Return the (X, Y) coordinate for the center point of the cell that contains the specified text.  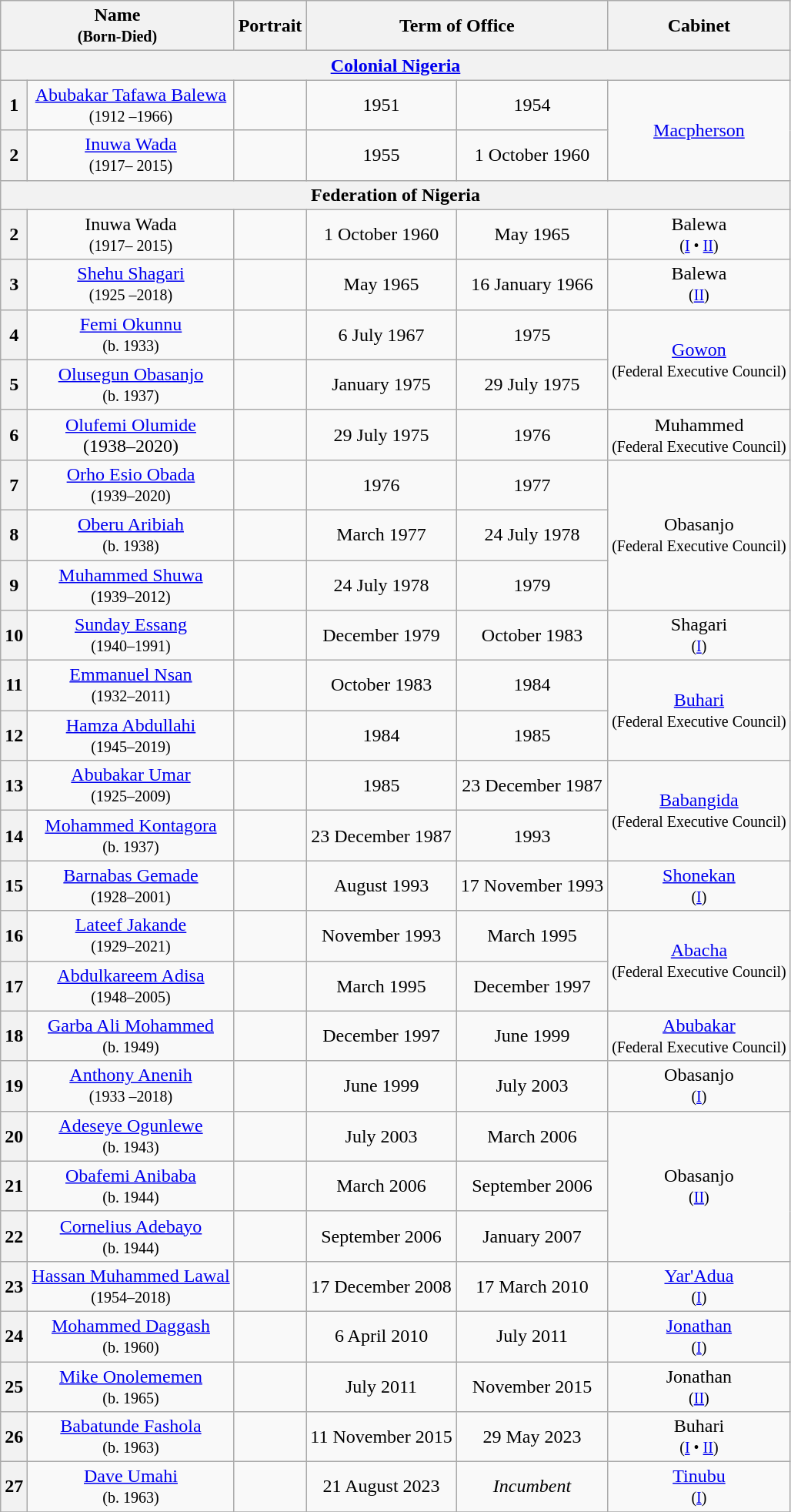
Abubakar(Federal Executive Council) (699, 1036)
1975 (532, 334)
6 July 1967 (382, 334)
Babangida(Federal Executive Council) (699, 811)
Emmanuel Nsan(1932–2011) (131, 685)
23 (14, 1286)
November 2015 (532, 1386)
17 November 1993 (532, 885)
Adeseye Ogunlewe(b. 1943) (131, 1136)
9 (14, 585)
3 (14, 285)
Balewa(II) (699, 285)
Oberu Aribiah(b. 1938) (131, 534)
Incumbent (532, 1487)
12 (14, 736)
24 (14, 1336)
17 December 2008 (382, 1286)
Sunday Essang(1940–1991) (131, 636)
Muhammed Shuwa(1939–2012) (131, 585)
Obafemi Anibaba(b. 1944) (131, 1186)
Anthony Anenih(1933 –2018) (131, 1085)
Cabinet (699, 26)
Federation of Nigeria (395, 195)
5 (14, 385)
21 August 2023 (382, 1487)
Balewa(I • II) (699, 234)
25 (14, 1386)
1955 (382, 156)
1977 (532, 485)
Abacha(Federal Executive Council) (699, 961)
27 (14, 1487)
1 (14, 105)
Abubakar Tafawa Balewa(1912 –1966) (131, 105)
Term of Office (457, 26)
Name(Born-Died) (117, 26)
26 (14, 1437)
10 (14, 636)
Orho Esio Obada(1939–2020) (131, 485)
14 (14, 836)
August 1993 (382, 885)
Hassan Muhammed Lawal(1954–2018) (131, 1286)
1954 (532, 105)
Jonathan(I) (699, 1336)
Abubakar Umar(1925–2009) (131, 785)
Obasanjo(Federal Executive Council) (699, 534)
Femi Okunnu(b. 1933) (131, 334)
18 (14, 1036)
21 (14, 1186)
Hamza Abdullahi(1945–2019) (131, 736)
29 May 2023 (532, 1437)
Babatunde Fashola(b. 1963) (131, 1437)
Shehu Shagari(1925 –2018) (131, 285)
Mohammed Kontagora(b. 1937) (131, 836)
Yar'Adua(I) (699, 1286)
1951 (382, 105)
7 (14, 485)
November 1993 (382, 936)
20 (14, 1136)
January 2007 (532, 1236)
17 March 2010 (532, 1286)
Mike Onolememen(b. 1965) (131, 1386)
Dave Umahi(b. 1963) (131, 1487)
6 (14, 434)
16 January 1966 (532, 285)
Obasanjo(I) (699, 1085)
Cornelius Adebayo(b. 1944) (131, 1236)
Lateef Jakande(1929–2021) (131, 936)
1979 (532, 585)
Macpherson (699, 130)
22 (14, 1236)
Portrait (270, 26)
13 (14, 785)
Shagari(I) (699, 636)
11 November 2015 (382, 1437)
Olusegun Obasanjo(b. 1937) (131, 385)
1993 (532, 836)
8 (14, 534)
March 1977 (382, 534)
19 (14, 1085)
Buhari(I • II) (699, 1437)
6 April 2010 (382, 1336)
11 (14, 685)
January 1975 (382, 385)
15 (14, 885)
Olufemi Olumide(1938–2020) (131, 434)
17 (14, 985)
Obasanjo(II) (699, 1186)
Gowon(Federal Executive Council) (699, 360)
Barnabas Gemade(1928–2001) (131, 885)
16 (14, 936)
Abdulkareem Adisa(1948–2005) (131, 985)
Buhari(Federal Executive Council) (699, 711)
4 (14, 334)
Garba Ali Mohammed(b. 1949) (131, 1036)
Tinubu(I) (699, 1487)
Muhammed(Federal Executive Council) (699, 434)
Mohammed Daggash(b. 1960) (131, 1336)
Jonathan(II) (699, 1386)
Colonial Nigeria (395, 65)
Shonekan(I) (699, 885)
December 1979 (382, 636)
